Detect which cell encompasses the target text, then output its (X, Y) center coordinate. 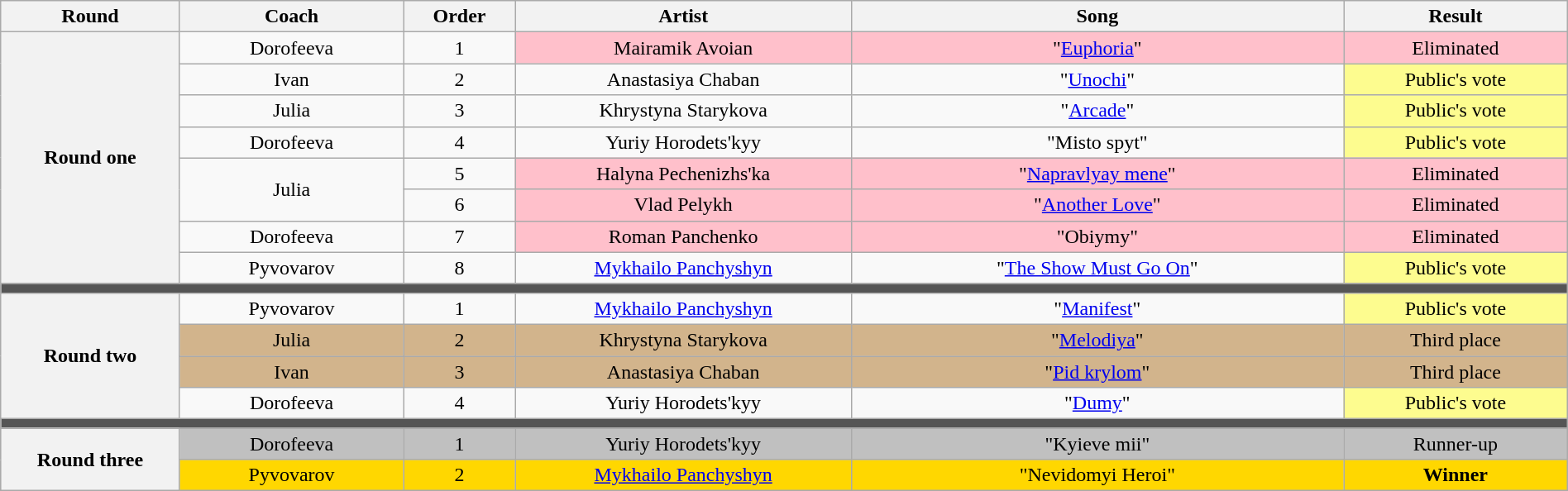
"Dumy" (1097, 403)
Song (1097, 17)
"Misto spyt" (1097, 142)
"Obiymy" (1097, 236)
Roman Panchenko (683, 236)
"Arcade" (1097, 111)
Vlad Pelykh (683, 205)
Halyna Pechenizhs'ka (683, 174)
Round three (90, 460)
"Melodiya" (1097, 340)
5 (460, 174)
"Kyieve mii" (1097, 444)
8 (460, 268)
Mairamik Avoian (683, 48)
Runner-up (1456, 444)
Winner (1456, 475)
"Pid krylom" (1097, 371)
"Unochi" (1097, 79)
6 (460, 205)
"Another Love" (1097, 205)
"Napravlyay mene" (1097, 174)
Round one (90, 158)
Coach (291, 17)
7 (460, 236)
Round (90, 17)
Order (460, 17)
"Manifest" (1097, 308)
"Nevidomyi Heroi" (1097, 475)
Artist (683, 17)
"Euphoria" (1097, 48)
Round two (90, 355)
"The Show Must Go On" (1097, 268)
Result (1456, 17)
